Find where the given text appears and provide that cell's center as [x, y] coordinate. 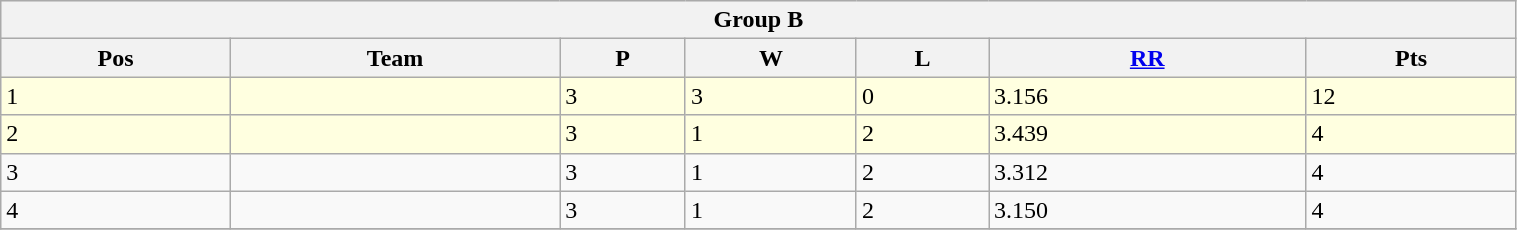
L [922, 58]
3.150 [1146, 210]
12 [1411, 96]
P [623, 58]
3.156 [1146, 96]
Team [394, 58]
Pts [1411, 58]
3.439 [1146, 134]
RR [1146, 58]
Group B [758, 20]
W [770, 58]
0 [922, 96]
3.312 [1146, 172]
Pos [116, 58]
